Output the [X, Y] coordinate of the center of the cell containing the given text.  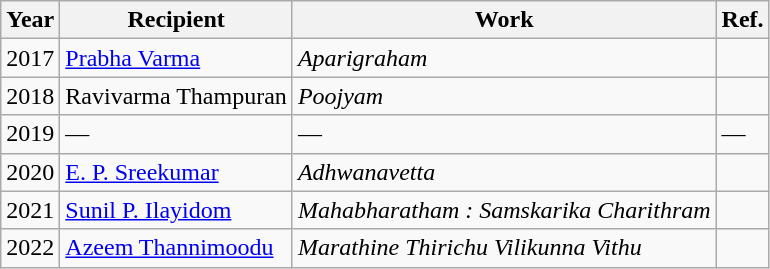
2021 [30, 210]
Azeem Thannimoodu [176, 248]
2020 [30, 172]
2022 [30, 248]
Poojyam [504, 96]
Mahabharatham : Samskarika Charithram [504, 210]
2019 [30, 134]
Recipient [176, 20]
Marathine Thirichu Vilikunna Vithu [504, 248]
Ravivarma Thampuran [176, 96]
Sunil P. Ilayidom [176, 210]
Work [504, 20]
E. P. Sreekumar [176, 172]
2018 [30, 96]
Aparigraham [504, 58]
Ref. [742, 20]
Prabha Varma [176, 58]
Adhwanavetta [504, 172]
Year [30, 20]
2017 [30, 58]
